Extract the [X, Y] coordinate from the center of the cell holding the provided text.  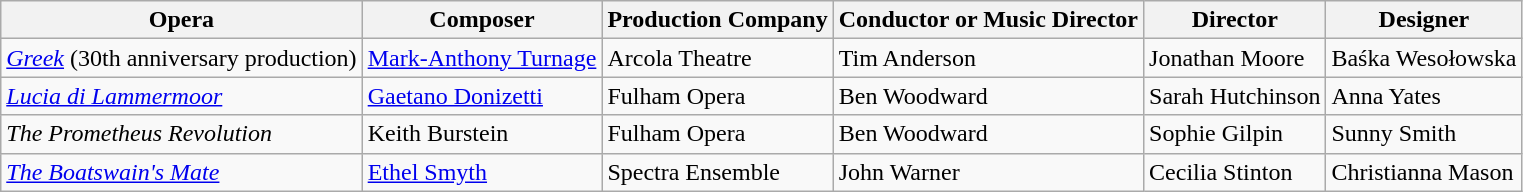
Designer [1424, 20]
Ethel Smyth [482, 172]
Greek (30th anniversary production) [182, 58]
Spectra Ensemble [718, 172]
Mark-Anthony Turnage [482, 58]
Anna Yates [1424, 96]
Composer [482, 20]
Sarah Hutchinson [1235, 96]
Opera [182, 20]
The Prometheus Revolution [182, 134]
Conductor or Music Director [988, 20]
John Warner [988, 172]
The Boatswain's Mate [182, 172]
Lucia di Lammermoor [182, 96]
Tim Anderson [988, 58]
Cecilia Stinton [1235, 172]
Keith Burstein [482, 134]
Jonathan Moore [1235, 58]
Gaetano Donizetti [482, 96]
Christianna Mason [1424, 172]
Director [1235, 20]
Production Company [718, 20]
Arcola Theatre [718, 58]
Sophie Gilpin [1235, 134]
Baśka Wesołowska [1424, 58]
Sunny Smith [1424, 134]
